Return the (x, y) coordinate for the center point of the cell that contains the specified text.  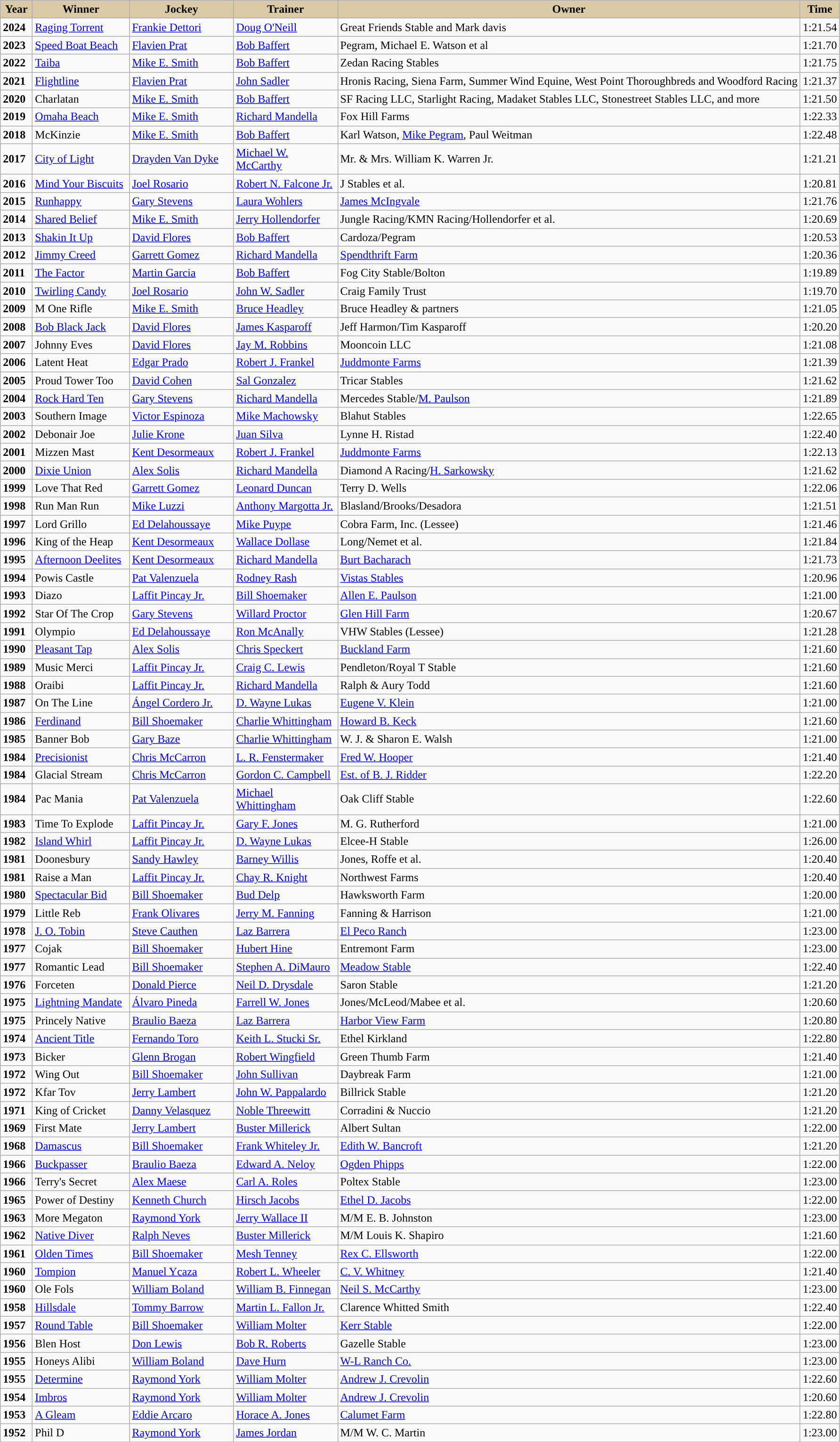
Willard Proctor (285, 614)
Albert Sultan (569, 1128)
Glacial Stream (81, 775)
1969 (16, 1128)
Bruce Headley (285, 309)
1980 (16, 895)
M/M W. C. Martin (569, 1433)
2018 (16, 135)
2017 (16, 159)
Buckland Farm (569, 649)
McKinzie (81, 135)
1991 (16, 632)
1:21.08 (820, 345)
2009 (16, 309)
King of Cricket (81, 1110)
Star Of The Crop (81, 614)
Horace A. Jones (285, 1415)
Kerr Stable (569, 1325)
Julie Krone (182, 434)
Buckpasser (81, 1164)
Anthony Margotta Jr. (285, 506)
Farrell W. Jones (285, 1003)
Princely Native (81, 1021)
Wing Out (81, 1074)
Southern Image (81, 416)
M One Rifle (81, 309)
Frank Olivares (182, 913)
1:21.28 (820, 632)
Oak Cliff Stable (569, 799)
Poltex Stable (569, 1182)
1:19.70 (820, 291)
2015 (16, 201)
Damascus (81, 1146)
Donald Pierce (182, 985)
Hillsdale (81, 1307)
1958 (16, 1307)
1965 (16, 1200)
James Jordan (285, 1433)
1:21.89 (820, 398)
Fanning & Harrison (569, 913)
James McIngvale (569, 201)
Winner (81, 9)
Álvaro Pineda (182, 1003)
1:21.76 (820, 201)
Diazo (81, 596)
Latent Heat (81, 363)
Runhappy (81, 201)
A Gleam (81, 1415)
John Sullivan (285, 1074)
Powis Castle (81, 578)
More Megaton (81, 1218)
Proud Tower Too (81, 381)
Music Merci (81, 667)
Martin Garcia (182, 273)
Gary F. Jones (285, 824)
Eugene V. Klein (569, 703)
Juan Silva (285, 434)
Chris Speckert (285, 649)
C. V. Whitney (569, 1272)
2010 (16, 291)
Blen Host (81, 1343)
Mercedes Stable/M. Paulson (569, 398)
Dixie Union (81, 470)
1993 (16, 596)
1957 (16, 1325)
1:20.96 (820, 578)
Zedan Racing Stables (569, 63)
Olden Times (81, 1254)
Ferdinand (81, 721)
Robert Wingfield (285, 1056)
Don Lewis (182, 1343)
1:20.00 (820, 895)
Tommy Barrow (182, 1307)
1:21.54 (820, 27)
Pac Mania (81, 799)
Karl Watson, Mike Pegram, Paul Weitman (569, 135)
2011 (16, 273)
Oraibi (81, 685)
Noble Threewitt (285, 1110)
Raise a Man (81, 877)
Kfar Tov (81, 1092)
Daybreak Farm (569, 1074)
The Factor (81, 273)
Bruce Headley & partners (569, 309)
2016 (16, 183)
Jay M. Robbins (285, 345)
Spectacular Bid (81, 895)
Fred W. Hooper (569, 757)
Blasland/Brooks/Desadora (569, 506)
Northwest Farms (569, 877)
Jungle Racing/KMN Racing/Hollendorfer et al. (569, 219)
J Stables et al. (569, 183)
Billrick Stable (569, 1092)
Edgar Prado (182, 363)
W-L Ranch Co. (569, 1361)
Hawksworth Farm (569, 895)
1986 (16, 721)
1952 (16, 1433)
Jerry Wallace II (285, 1218)
1:22.33 (820, 117)
1978 (16, 931)
City of Light (81, 159)
Shakin It Up (81, 237)
Jerry M. Fanning (285, 913)
Mike Puype (285, 524)
Ethel D. Jacobs (569, 1200)
J. O. Tobin (81, 931)
1:21.70 (820, 45)
Doug O'Neill (285, 27)
Jimmy Creed (81, 255)
Terry D. Wells (569, 488)
Craig Family Trust (569, 291)
First Mate (81, 1128)
Jerry Hollendorfer (285, 219)
Trainer (285, 9)
Ángel Cordero Jr. (182, 703)
Mr. & Mrs. William K. Warren Jr. (569, 159)
1968 (16, 1146)
2008 (16, 327)
1997 (16, 524)
1990 (16, 649)
Determine (81, 1379)
William B. Finnegan (285, 1289)
1998 (16, 506)
Native Diver (81, 1236)
1:20.53 (820, 237)
Time (820, 9)
Alex Maese (182, 1182)
Sandy Hawley (182, 859)
Banner Bob (81, 739)
1:22.13 (820, 452)
Ancient Title (81, 1038)
1971 (16, 1110)
1994 (16, 578)
Phil D (81, 1433)
Mind Your Biscuits (81, 183)
Bob Black Jack (81, 327)
Chay R. Knight (285, 877)
Jones, Roffe et al. (569, 859)
Rex C. Ellsworth (569, 1254)
Elcee-H Stable (569, 842)
Calumet Farm (569, 1415)
Lynne H. Ristad (569, 434)
2002 (16, 434)
Mooncoin LLC (569, 345)
Johnny Eves (81, 345)
1:21.51 (820, 506)
1982 (16, 842)
Allen E. Paulson (569, 596)
El Peco Ranch (569, 931)
Ethel Kirkland (569, 1038)
1:21.39 (820, 363)
Long/Nemet et al. (569, 542)
Cobra Farm, Inc. (Lessee) (569, 524)
1:20.81 (820, 183)
1:20.20 (820, 327)
L. R. Fenstermaker (285, 757)
Edith W. Bancroft (569, 1146)
Frankie Dettori (182, 27)
W. J. & Sharon E. Walsh (569, 739)
1962 (16, 1236)
1954 (16, 1397)
Round Table (81, 1325)
Romantic Lead (81, 967)
Diamond A Racing/H. Sarkowsky (569, 470)
Rodney Rash (285, 578)
Bicker (81, 1056)
Great Friends Stable and Mark davis (569, 27)
Tompion (81, 1272)
Rock Hard Ten (81, 398)
Pendleton/Royal T Stable (569, 667)
1999 (16, 488)
Shared Belief (81, 219)
1:21.46 (820, 524)
Clarence Whitted Smith (569, 1307)
Glenn Brogan (182, 1056)
VHW Stables (Lessee) (569, 632)
1987 (16, 703)
Est. of B. J. Ridder (569, 775)
Twirling Candy (81, 291)
2001 (16, 452)
Mesh Tenney (285, 1254)
2014 (16, 219)
Debonair Joe (81, 434)
Saron Stable (569, 985)
2012 (16, 255)
Bob R. Roberts (285, 1343)
Dave Hurn (285, 1361)
Pleasant Tap (81, 649)
2023 (16, 45)
Corradini & Nuccio (569, 1110)
Imbros (81, 1397)
1:21.37 (820, 81)
Martin L. Fallon Jr. (285, 1307)
Precisionist (81, 757)
1:21.75 (820, 63)
Island Whirl (81, 842)
2020 (16, 99)
Taiba (81, 63)
1983 (16, 824)
John Sadler (285, 81)
Love That Red (81, 488)
1:21.84 (820, 542)
King of the Heap (81, 542)
Keith L. Stucki Sr. (285, 1038)
Howard B. Keck (569, 721)
David Cohen (182, 381)
1:21.21 (820, 159)
2003 (16, 416)
1:22.20 (820, 775)
1973 (16, 1056)
M/M E. B. Johnston (569, 1218)
1961 (16, 1254)
Eddie Arcaro (182, 1415)
Ron McAnally (285, 632)
1:21.05 (820, 309)
Fernando Toro (182, 1038)
Cojak (81, 949)
Spendthrift Farm (569, 255)
2005 (16, 381)
Carl A. Roles (285, 1182)
Mike Luzzi (182, 506)
Doonesbury (81, 859)
1:22.65 (820, 416)
1985 (16, 739)
Pegram, Michael E. Watson et al (569, 45)
Hirsch Jacobs (285, 1200)
Hronis Racing, Siena Farm, Summer Wind Equine, West Point Thoroughbreds and Woodford Racing (569, 81)
Jeff Harmon/Tim Kasparoff (569, 327)
1974 (16, 1038)
Meadow Stable (569, 967)
Cardoza/Pegram (569, 237)
James Kasparoff (285, 327)
Leonard Duncan (285, 488)
1:20.80 (820, 1021)
2019 (16, 117)
Little Reb (81, 913)
M/M Louis K. Shapiro (569, 1236)
Gary Baze (182, 739)
Edward A. Neloy (285, 1164)
Gordon C. Campbell (285, 775)
Fog City Stable/Bolton (569, 273)
1956 (16, 1343)
Omaha Beach (81, 117)
Speed Boat Beach (81, 45)
Charlatan (81, 99)
Ole Fols (81, 1289)
1963 (16, 1218)
1992 (16, 614)
1995 (16, 560)
Harbor View Farm (569, 1021)
Wallace Dollase (285, 542)
1:20.36 (820, 255)
Fox Hill Farms (569, 117)
Honeys Alibi (81, 1361)
Green Thumb Farm (569, 1056)
1976 (16, 985)
1989 (16, 667)
1:20.69 (820, 219)
Lightning Mandate (81, 1003)
1979 (16, 913)
Forceten (81, 985)
1:22.06 (820, 488)
Entremont Farm (569, 949)
Terry's Secret (81, 1182)
Jones/McLeod/Mabee et al. (569, 1003)
Laura Wohlers (285, 201)
1:19.89 (820, 273)
Ogden Phipps (569, 1164)
1:26.00 (820, 842)
1:20.67 (820, 614)
1988 (16, 685)
Ralph Neves (182, 1236)
2000 (16, 470)
Manuel Ycaza (182, 1272)
John W. Sadler (285, 291)
Glen Hill Farm (569, 614)
Owner (569, 9)
Blahut Stables (569, 416)
2006 (16, 363)
1996 (16, 542)
Frank Whiteley Jr. (285, 1146)
2021 (16, 81)
Neil D. Drysdale (285, 985)
Lord Grillo (81, 524)
Barney Willis (285, 859)
Year (16, 9)
2024 (16, 27)
Mike Machowsky (285, 416)
Tricar Stables (569, 381)
Time To Explode (81, 824)
1953 (16, 1415)
M. G. Rutherford (569, 824)
Mizzen Mast (81, 452)
Jockey (182, 9)
Flightline (81, 81)
Gazelle Stable (569, 1343)
Steve Cauthen (182, 931)
Burt Bacharach (569, 560)
2022 (16, 63)
Robert N. Falcone Jr. (285, 183)
Ralph & Aury Todd (569, 685)
Power of Destiny (81, 1200)
Craig C. Lewis (285, 667)
Victor Espinoza (182, 416)
Hubert Hine (285, 949)
Raging Torrent (81, 27)
Robert L. Wheeler (285, 1272)
2004 (16, 398)
Michael Whittingham (285, 799)
1:21.73 (820, 560)
2013 (16, 237)
Afternoon Deelites (81, 560)
Run Man Run (81, 506)
Sal Gonzalez (285, 381)
Vistas Stables (569, 578)
Kenneth Church (182, 1200)
Neil S. McCarthy (569, 1289)
1:21.50 (820, 99)
Drayden Van Dyke (182, 159)
2007 (16, 345)
Bud Delp (285, 895)
On The Line (81, 703)
Stephen A. DiMauro (285, 967)
Olympio (81, 632)
John W. Pappalardo (285, 1092)
1:22.48 (820, 135)
SF Racing LLC, Starlight Racing, Madaket Stables LLC, Stonestreet Stables LLC, and more (569, 99)
Michael W. McCarthy (285, 159)
Danny Velasquez (182, 1110)
